From the cell containing the given text, extract its center point as (X, Y) coordinate. 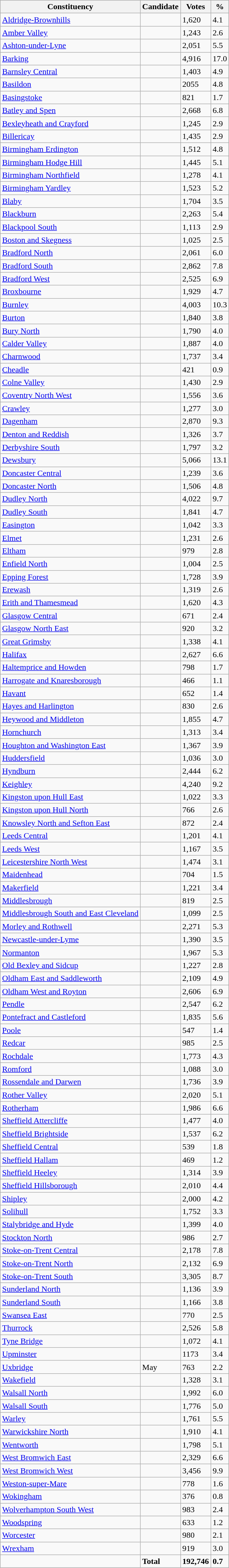
Shipley (70, 1198)
10.3 (220, 305)
1,088 (196, 1069)
1,537 (196, 1134)
Halifax (70, 654)
1,113 (196, 227)
1,403 (196, 71)
1,136 (196, 1289)
Sheffield Attercliffe (70, 1121)
1,227 (196, 965)
Enfield North (70, 564)
2,263 (196, 214)
Pendle (70, 1004)
Batley and Spen (70, 110)
Bradford North (70, 253)
1,986 (196, 1108)
Morley and Rothwell (70, 926)
1,166 (196, 1302)
% (220, 7)
830 (196, 706)
Oldham West and Royton (70, 991)
4.2 (220, 1198)
1,761 (196, 1419)
Walsall South (70, 1406)
Oldham East and Saddleworth (70, 978)
Bury North (70, 330)
1173 (196, 1354)
466 (196, 680)
2,271 (196, 926)
3.7 (220, 434)
2,132 (196, 1263)
Pontefract and Castleford (70, 1017)
Cheadle (70, 369)
763 (196, 1367)
9.2 (220, 784)
1,314 (196, 1173)
Stoke-on-Trent South (70, 1276)
1,887 (196, 343)
2,061 (196, 253)
1,752 (196, 1212)
1,004 (196, 564)
Havant (70, 693)
Bexleyheath and Crayford (70, 123)
1,231 (196, 538)
Burnley (70, 305)
2,178 (196, 1250)
Heywood and Middleton (70, 719)
Birmingham Northfield (70, 175)
Votes (196, 7)
Kingston upon Hull East (70, 797)
1.1 (220, 680)
6.8 (220, 110)
Uxbridge (70, 1367)
Epping Forest (70, 577)
1,841 (196, 512)
Redcar (70, 1043)
2,020 (196, 1095)
Leeds West (70, 849)
Total (161, 1561)
1,835 (196, 1017)
985 (196, 1043)
2.2 (220, 1367)
2,862 (196, 266)
778 (196, 1484)
4.4 (220, 1185)
1,022 (196, 797)
1,556 (196, 395)
Middlesbrough South and East Cleveland (70, 914)
Birmingham Erdington (70, 149)
1,243 (196, 33)
Kingston upon Hull North (70, 810)
5,066 (196, 460)
Leicestershire North West (70, 862)
Burton (70, 318)
Constituency (70, 7)
Denton and Reddish (70, 434)
Glasgow Central (70, 616)
1,399 (196, 1225)
1,328 (196, 1380)
2.7 (220, 1238)
2,329 (196, 1458)
9.9 (220, 1471)
Sheffield Hallam (70, 1160)
Barking (70, 59)
Solihull (70, 1212)
2,051 (196, 46)
Romford (70, 1069)
547 (196, 1030)
1,773 (196, 1056)
821 (196, 97)
1,072 (196, 1341)
2,627 (196, 654)
0.9 (220, 369)
Keighley (70, 784)
Basildon (70, 84)
1.5 (220, 875)
2,526 (196, 1328)
13.1 (220, 460)
Wentworth (70, 1445)
Birmingham Yardley (70, 188)
2,606 (196, 991)
1,523 (196, 188)
652 (196, 693)
0.8 (220, 1497)
4,022 (196, 499)
Broxbourne (70, 292)
Candidate (161, 7)
Wrexham (70, 1548)
Stoke-on-Trent North (70, 1263)
1,967 (196, 952)
1,910 (196, 1432)
Glasgow North East (70, 629)
1,797 (196, 447)
Warley (70, 1419)
Amber Valley (70, 33)
872 (196, 823)
Dewsbury (70, 460)
2,525 (196, 279)
Eltham (70, 551)
Blackpool South (70, 227)
469 (196, 1160)
2,000 (196, 1198)
798 (196, 667)
9.3 (220, 421)
Blackburn (70, 214)
192,746 (196, 1561)
Poole (70, 1030)
920 (196, 629)
1,855 (196, 719)
Derbyshire South (70, 447)
Birmingham Hodge Hill (70, 162)
Normanton (70, 952)
1,512 (196, 149)
Coventry North West (70, 395)
Sheffield Heeley (70, 1173)
1,728 (196, 577)
Bradford West (70, 279)
0.7 (220, 1561)
2,444 (196, 771)
Bradford South (70, 266)
Knowsley North and Sefton East (70, 823)
Walsall North (70, 1393)
2,668 (196, 110)
671 (196, 616)
Doncaster Central (70, 473)
Harrogate and Knaresborough (70, 680)
5.2 (220, 188)
Sunderland South (70, 1302)
1,319 (196, 590)
Doncaster North (70, 486)
Huddersfield (70, 758)
983 (196, 1509)
Boston and Skegness (70, 240)
2,010 (196, 1185)
5.6 (220, 1017)
1,201 (196, 836)
980 (196, 1535)
2,870 (196, 421)
1,042 (196, 525)
Rotherham (70, 1108)
421 (196, 369)
1,474 (196, 862)
1,036 (196, 758)
4,003 (196, 305)
979 (196, 551)
Woodspring (70, 1522)
8.7 (220, 1276)
West Bromwich East (70, 1458)
Colne Valley (70, 383)
Hyndburn (70, 771)
5.4 (220, 214)
1,477 (196, 1121)
1,338 (196, 642)
1,776 (196, 1406)
Ashton-under-Lyne (70, 46)
2,547 (196, 1004)
1,737 (196, 356)
Houghton and Washington East (70, 745)
1,221 (196, 888)
1,736 (196, 1082)
Maidenhead (70, 875)
Dudley South (70, 512)
17.0 (220, 59)
Blaby (70, 201)
Newcastle-under-Lyme (70, 939)
1,099 (196, 914)
1,798 (196, 1445)
819 (196, 901)
1,025 (196, 240)
Thurrock (70, 1328)
5.8 (220, 1328)
Billericay (70, 136)
Rother Valley (70, 1095)
Basingstoke (70, 97)
986 (196, 1238)
770 (196, 1315)
1.8 (220, 1147)
Stockton North (70, 1238)
5.0 (220, 1406)
4,916 (196, 59)
1,245 (196, 123)
Wolverhampton South West (70, 1509)
Erith and Thamesmead (70, 603)
1,840 (196, 318)
766 (196, 810)
1,506 (196, 486)
2.1 (220, 1535)
Makerfield (70, 888)
1,313 (196, 732)
3,305 (196, 1276)
2055 (196, 84)
May (161, 1367)
Warwickshire North (70, 1432)
1,239 (196, 473)
Stalybridge and Hyde (70, 1225)
1,790 (196, 330)
1,278 (196, 175)
Elmet (70, 538)
1,367 (196, 745)
376 (196, 1497)
Stoke-on-Trent Central (70, 1250)
919 (196, 1548)
Crawley (70, 408)
3,456 (196, 1471)
Swansea East (70, 1315)
Sunderland North (70, 1289)
4,240 (196, 784)
West Bromwich West (70, 1471)
633 (196, 1522)
Hornchurch (70, 732)
1,390 (196, 939)
Dudley North (70, 499)
Dagenham (70, 421)
1,430 (196, 383)
1,445 (196, 162)
Worcester (70, 1535)
1,992 (196, 1393)
Easington (70, 525)
Barnsley Central (70, 71)
1,277 (196, 408)
1,704 (196, 201)
Great Grimsby (70, 642)
Sheffield Brightside (70, 1134)
Charnwood (70, 356)
Upminster (70, 1354)
1,435 (196, 136)
Weston-super-Mare (70, 1484)
Haltemprice and Howden (70, 667)
539 (196, 1147)
Hayes and Harlington (70, 706)
Sheffield Central (70, 1147)
704 (196, 875)
Leeds Central (70, 836)
2,109 (196, 978)
Erewash (70, 590)
Sheffield Hillsborough (70, 1185)
Wakefield (70, 1380)
1.6 (220, 1484)
Old Bexley and Sidcup (70, 965)
1,929 (196, 292)
9.7 (220, 499)
1,326 (196, 434)
Middlesbrough (70, 901)
Tyne Bridge (70, 1341)
Rossendale and Darwen (70, 1082)
Calder Valley (70, 343)
1,167 (196, 849)
Aldridge-Brownhills (70, 20)
Wokingham (70, 1497)
Rochdale (70, 1056)
